Capture the cell that displays the provided text and extract its (X, Y) central coordinate. 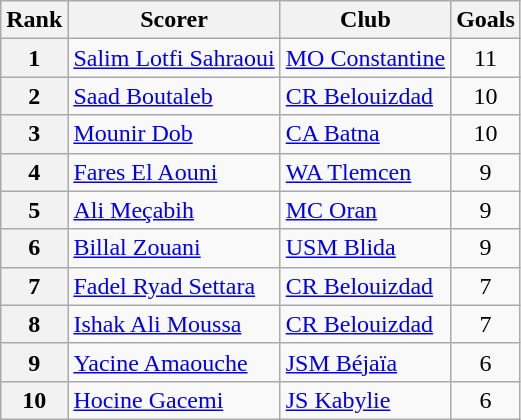
2 (34, 96)
Club (365, 20)
Ishak Ali Moussa (174, 324)
Goals (486, 20)
Saad Boutaleb (174, 96)
4 (34, 172)
MO Constantine (365, 58)
8 (34, 324)
11 (486, 58)
Mounir Dob (174, 134)
USM Blida (365, 248)
Hocine Gacemi (174, 400)
Salim Lotfi Sahraoui (174, 58)
MC Oran (365, 210)
WA Tlemcen (365, 172)
Fares El Aouni (174, 172)
1 (34, 58)
CA Batna (365, 134)
Rank (34, 20)
JS Kabylie (365, 400)
Yacine Amaouche (174, 362)
Scorer (174, 20)
5 (34, 210)
3 (34, 134)
Billal Zouani (174, 248)
Ali Meçabih (174, 210)
Fadel Ryad Settara (174, 286)
JSM Béjaïa (365, 362)
